Output the [X, Y] coordinate of the center of the cell containing the given text.  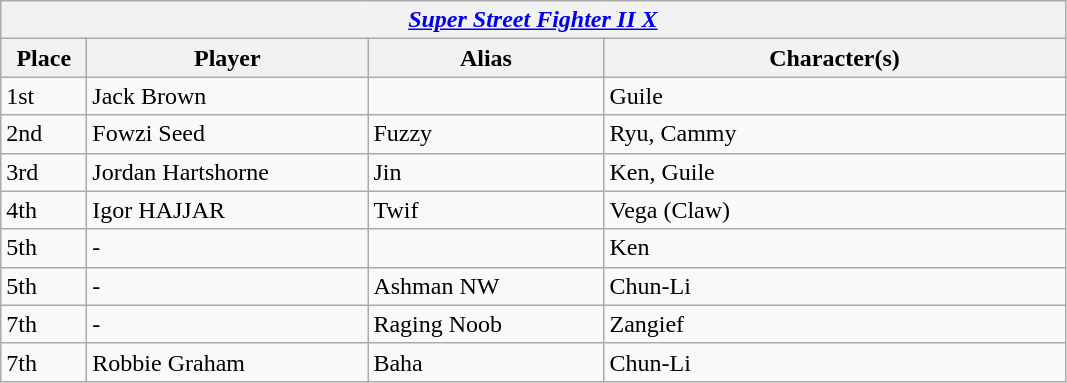
Place [44, 58]
Jin [486, 172]
Ryu, Cammy [834, 134]
Vega (Claw) [834, 210]
Fowzi Seed [228, 134]
Jack Brown [228, 96]
Twif [486, 210]
Ashman NW [486, 286]
Alias [486, 58]
Super Street Fighter II X [533, 20]
Guile [834, 96]
1st [44, 96]
Robbie Graham [228, 362]
Baha [486, 362]
Character(s) [834, 58]
4th [44, 210]
Fuzzy [486, 134]
2nd [44, 134]
Ken [834, 248]
Raging Noob [486, 324]
Jordan Hartshorne [228, 172]
Player [228, 58]
Zangief [834, 324]
3rd [44, 172]
Ken, Guile [834, 172]
Igor HAJJAR [228, 210]
